Capture the cell that displays the provided text and extract its [X, Y] central coordinate. 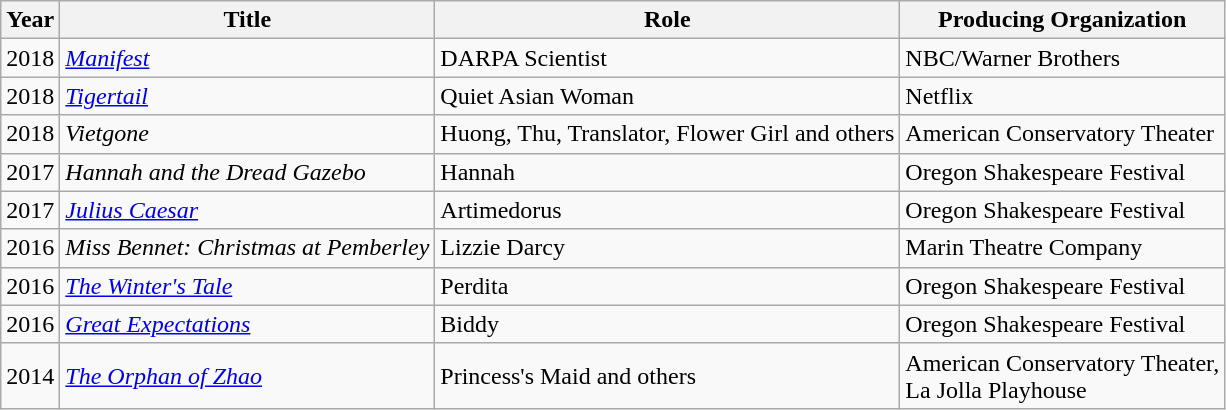
The Orphan of Zhao [248, 376]
Princess's Maid and others [668, 376]
Hannah [668, 172]
Producing Organization [1062, 20]
Netflix [1062, 96]
Year [30, 20]
NBC/Warner Brothers [1062, 58]
2014 [30, 376]
Manifest [248, 58]
Role [668, 20]
DARPA Scientist [668, 58]
Lizzie Darcy [668, 248]
Julius Caesar [248, 210]
Tigertail [248, 96]
Miss Bennet: Christmas at Pemberley [248, 248]
American Conservatory Theater [1062, 134]
Great Expectations [248, 324]
Huong, Thu, Translator, Flower Girl and others [668, 134]
Quiet Asian Woman [668, 96]
The Winter's Tale [248, 286]
American Conservatory Theater,La Jolla Playhouse [1062, 376]
Artimedorus [668, 210]
Marin Theatre Company [1062, 248]
Title [248, 20]
Vietgone [248, 134]
Perdita [668, 286]
Hannah and the Dread Gazebo [248, 172]
Biddy [668, 324]
